Scan for the cell matching the given text and deliver its (X, Y) coordinate at center. 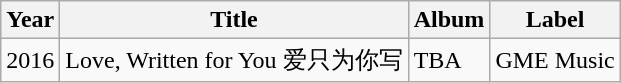
Year (30, 20)
Love, Written for You 爱只为你写 (234, 60)
Title (234, 20)
Album (449, 20)
Label (555, 20)
GME Music (555, 60)
2016 (30, 60)
TBA (449, 60)
